Identify which cell holds the provided text, then report its (x, y) central coordinate. 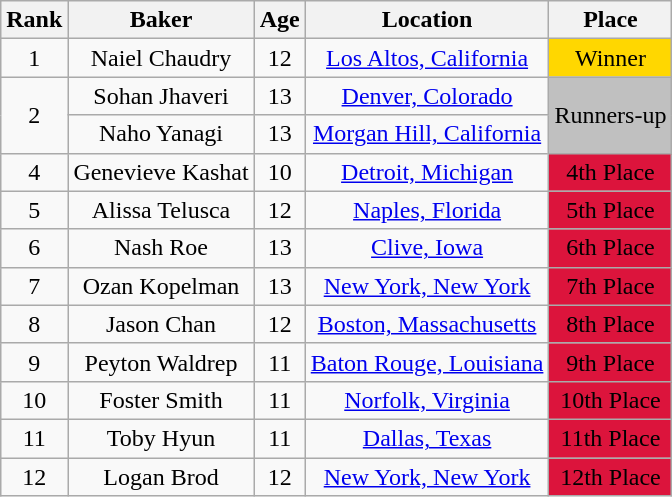
7th Place (610, 286)
Sohan Jhaveri (161, 96)
Ozan Kopelman (161, 286)
Morgan Hill, California (427, 134)
Norfolk, Virginia (427, 400)
Baton Rouge, Louisiana (427, 362)
Peyton Waldrep (161, 362)
Age (280, 20)
5th Place (610, 210)
4 (34, 172)
Naiel Chaudry (161, 58)
Denver, Colorado (427, 96)
Rank (34, 20)
4th Place (610, 172)
6 (34, 248)
Foster Smith (161, 400)
Winner (610, 58)
8 (34, 324)
Detroit, Michigan (427, 172)
12th Place (610, 477)
Baker (161, 20)
Genevieve Kashat (161, 172)
Location (427, 20)
Toby Hyun (161, 438)
8th Place (610, 324)
Los Altos, California (427, 58)
Naho Yanagi (161, 134)
9 (34, 362)
2 (34, 115)
6th Place (610, 248)
Boston, Massachusetts (427, 324)
Logan Brod (161, 477)
Place (610, 20)
Jason Chan (161, 324)
Runners-up (610, 115)
1 (34, 58)
5 (34, 210)
Alissa Telusca (161, 210)
9th Place (610, 362)
Naples, Florida (427, 210)
Clive, Iowa (427, 248)
10th Place (610, 400)
Nash Roe (161, 248)
Dallas, Texas (427, 438)
11th Place (610, 438)
7 (34, 286)
